Locate the cell with the specified text and output its (X, Y) center coordinate. 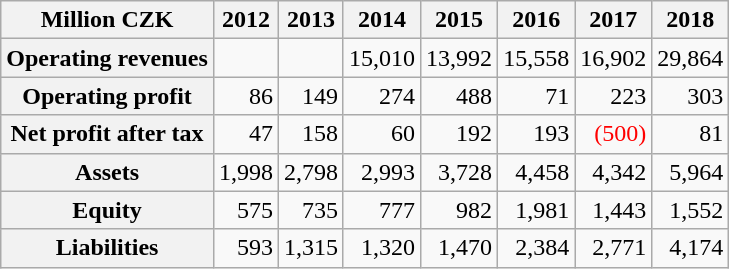
86 (246, 96)
4,458 (536, 172)
777 (382, 210)
2014 (382, 20)
Equity (108, 210)
158 (310, 134)
(500) (614, 134)
1,998 (246, 172)
1,981 (536, 210)
Million CZK (108, 20)
192 (460, 134)
Net profit after tax (108, 134)
2016 (536, 20)
593 (246, 248)
81 (690, 134)
2013 (310, 20)
15,558 (536, 58)
149 (310, 96)
193 (536, 134)
4,174 (690, 248)
2,798 (310, 172)
29,864 (690, 58)
735 (310, 210)
2,384 (536, 248)
488 (460, 96)
Assets (108, 172)
71 (536, 96)
13,992 (460, 58)
303 (690, 96)
4,342 (614, 172)
2018 (690, 20)
47 (246, 134)
1,552 (690, 210)
575 (246, 210)
1,470 (460, 248)
1,315 (310, 248)
5,964 (690, 172)
Liabilities (108, 248)
16,902 (614, 58)
Operating profit (108, 96)
1,320 (382, 248)
2017 (614, 20)
2,993 (382, 172)
Operating revenues (108, 58)
2015 (460, 20)
2012 (246, 20)
223 (614, 96)
60 (382, 134)
982 (460, 210)
1,443 (614, 210)
2,771 (614, 248)
15,010 (382, 58)
274 (382, 96)
3,728 (460, 172)
